Detect which cell encompasses the target text, then output its [x, y] center coordinate. 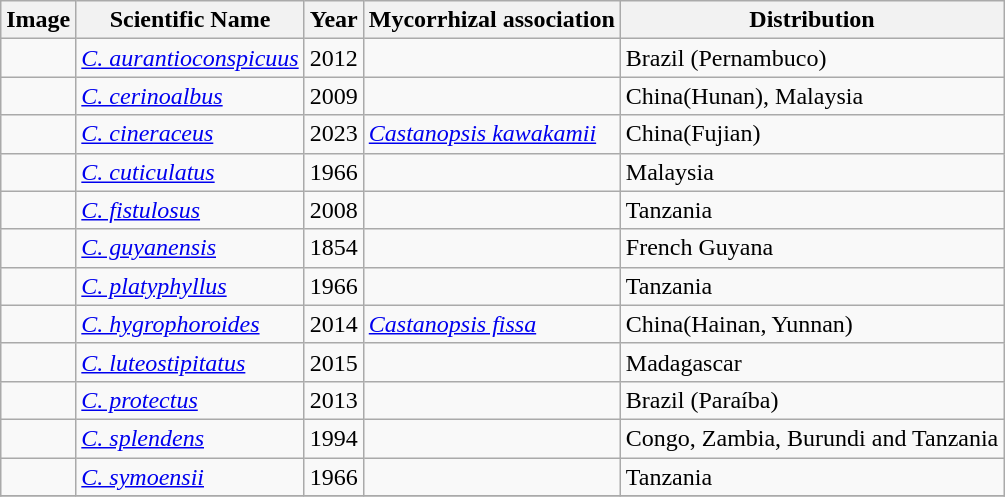
China(Hainan, Yunnan) [812, 324]
French Guyana [812, 248]
Castanopsis kawakamii [492, 134]
C. cerinoalbus [190, 96]
Year [334, 20]
Castanopsis fissa [492, 324]
C. aurantioconspicuus [190, 58]
C. guyanensis [190, 248]
Brazil (Pernambuco) [812, 58]
2009 [334, 96]
C. luteostipitatus [190, 362]
2012 [334, 58]
2023 [334, 134]
C. cuticulatus [190, 172]
2013 [334, 400]
Scientific Name [190, 20]
Madagascar [812, 362]
China(Hunan), Malaysia [812, 96]
China(Fujian) [812, 134]
Malaysia [812, 172]
1994 [334, 438]
C. hygrophoroides [190, 324]
2008 [334, 210]
2014 [334, 324]
2015 [334, 362]
Congo, Zambia, Burundi and Tanzania [812, 438]
Distribution [812, 20]
C. symoensii [190, 477]
Brazil (Paraíba) [812, 400]
C. splendens [190, 438]
1854 [334, 248]
C. cineraceus [190, 134]
Mycorrhizal association [492, 20]
C. protectus [190, 400]
Image [38, 20]
C. fistulosus [190, 210]
C. platyphyllus [190, 286]
